Detect which cell encompasses the target text, then output its (x, y) center coordinate. 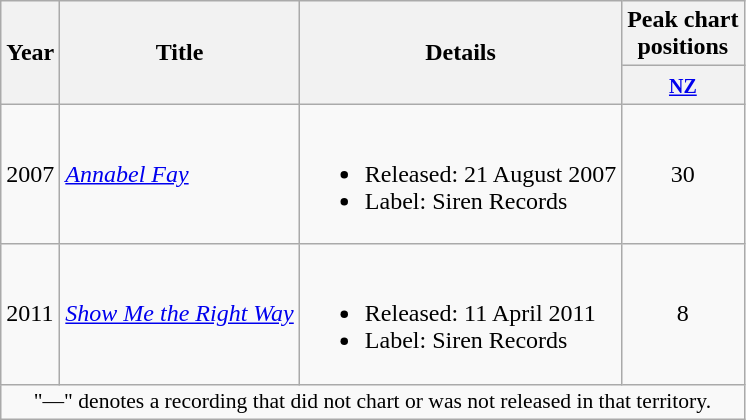
Released: 11 April 2011Label: Siren Records (460, 314)
Released: 21 August 2007Label: Siren Records (460, 174)
8 (683, 314)
NZ (683, 85)
30 (683, 174)
Year (30, 52)
Peak chartpositions (683, 34)
2011 (30, 314)
2007 (30, 174)
Details (460, 52)
"—" denotes a recording that did not chart or was not released in that territory. (372, 402)
Title (180, 52)
Annabel Fay (180, 174)
Show Me the Right Way (180, 314)
